Extract the [x, y] coordinate from the center of the cell holding the provided text.  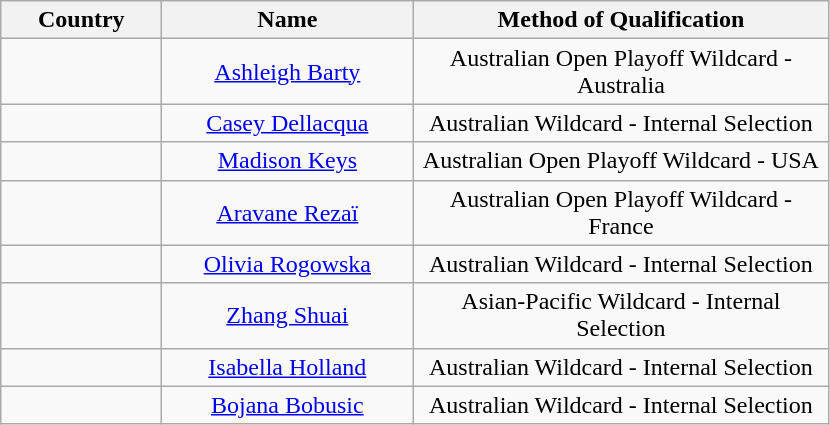
Bojana Bobusic [288, 405]
Aravane Rezaï [288, 212]
Olivia Rogowska [288, 264]
Australian Open Playoff Wildcard - USA [621, 161]
Australian Open Playoff Wildcard - Australia [621, 72]
Method of Qualification [621, 20]
Casey Dellacqua [288, 123]
Zhang Shuai [288, 316]
Name [288, 20]
Isabella Holland [288, 367]
Country [82, 20]
Madison Keys [288, 161]
Australian Open Playoff Wildcard - France [621, 212]
Asian-Pacific Wildcard - Internal Selection [621, 316]
Ashleigh Barty [288, 72]
